Scan for the cell matching the given text and deliver its [x, y] coordinate at center. 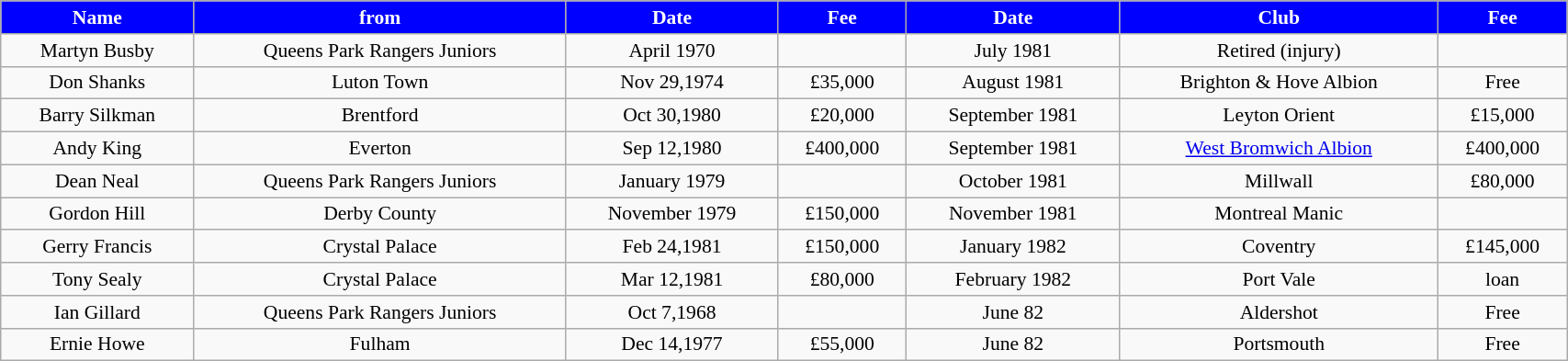
Luton Town [380, 83]
from [380, 17]
Gordon Hill [97, 214]
July 1981 [1013, 51]
Leyton Orient [1279, 116]
Tony Sealy [97, 279]
April 1970 [671, 51]
January 1982 [1013, 247]
Millwall [1279, 181]
Sep 12,1980 [671, 149]
Brighton & Hove Albion [1279, 83]
November 1979 [671, 214]
Ernie Howe [97, 344]
Dean Neal [97, 181]
Dec 14,1977 [671, 344]
Nov 29,1974 [671, 83]
Feb 24,1981 [671, 247]
West Bromwich Albion [1279, 149]
October 1981 [1013, 181]
Retired (injury) [1279, 51]
Port Vale [1279, 279]
Andy King [97, 149]
£15,000 [1503, 116]
Derby County [380, 214]
£35,000 [842, 83]
Barry Silkman [97, 116]
Name [97, 17]
Club [1279, 17]
Fulham [380, 344]
Aldershot [1279, 312]
Ian Gillard [97, 312]
Oct 30,1980 [671, 116]
August 1981 [1013, 83]
Montreal Manic [1279, 214]
Brentford [380, 116]
Oct 7,1968 [671, 312]
£55,000 [842, 344]
Portsmouth [1279, 344]
Coventry [1279, 247]
Don Shanks [97, 83]
£20,000 [842, 116]
Gerry Francis [97, 247]
November 1981 [1013, 214]
Mar 12,1981 [671, 279]
£145,000 [1503, 247]
January 1979 [671, 181]
Everton [380, 149]
February 1982 [1013, 279]
loan [1503, 279]
Martyn Busby [97, 51]
